Locate the cell with the specified text and output its (X, Y) center coordinate. 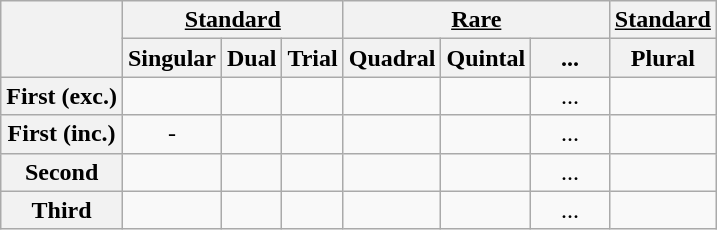
- (172, 134)
Quadral (392, 58)
Quintal (486, 58)
Rare (476, 20)
First (inc.) (62, 134)
First (exc.) (62, 96)
Plural (662, 58)
Second (62, 172)
Trial (312, 58)
Singular (172, 58)
Third (62, 210)
Dual (252, 58)
